For the text-containing cell, return its midpoint in [x, y] coordinate format. 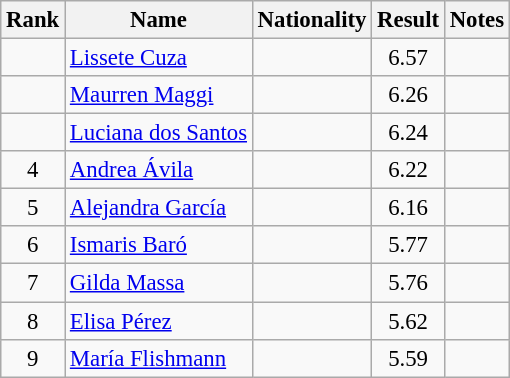
7 [33, 283]
Andrea Ávila [159, 170]
Maurren Maggi [159, 95]
Notes [476, 20]
5 [33, 208]
9 [33, 358]
Elisa Pérez [159, 321]
Gilda Massa [159, 283]
6.22 [408, 170]
4 [33, 170]
Result [408, 20]
Lissete Cuza [159, 58]
6.57 [408, 58]
María Flishmann [159, 358]
5.59 [408, 358]
6.24 [408, 133]
Luciana dos Santos [159, 133]
6.16 [408, 208]
5.77 [408, 245]
5.76 [408, 283]
Ismaris Baró [159, 245]
Name [159, 20]
6 [33, 245]
Nationality [312, 20]
Alejandra García [159, 208]
6.26 [408, 95]
8 [33, 321]
Rank [33, 20]
5.62 [408, 321]
